Locate the cell with the specified text and output its (X, Y) center coordinate. 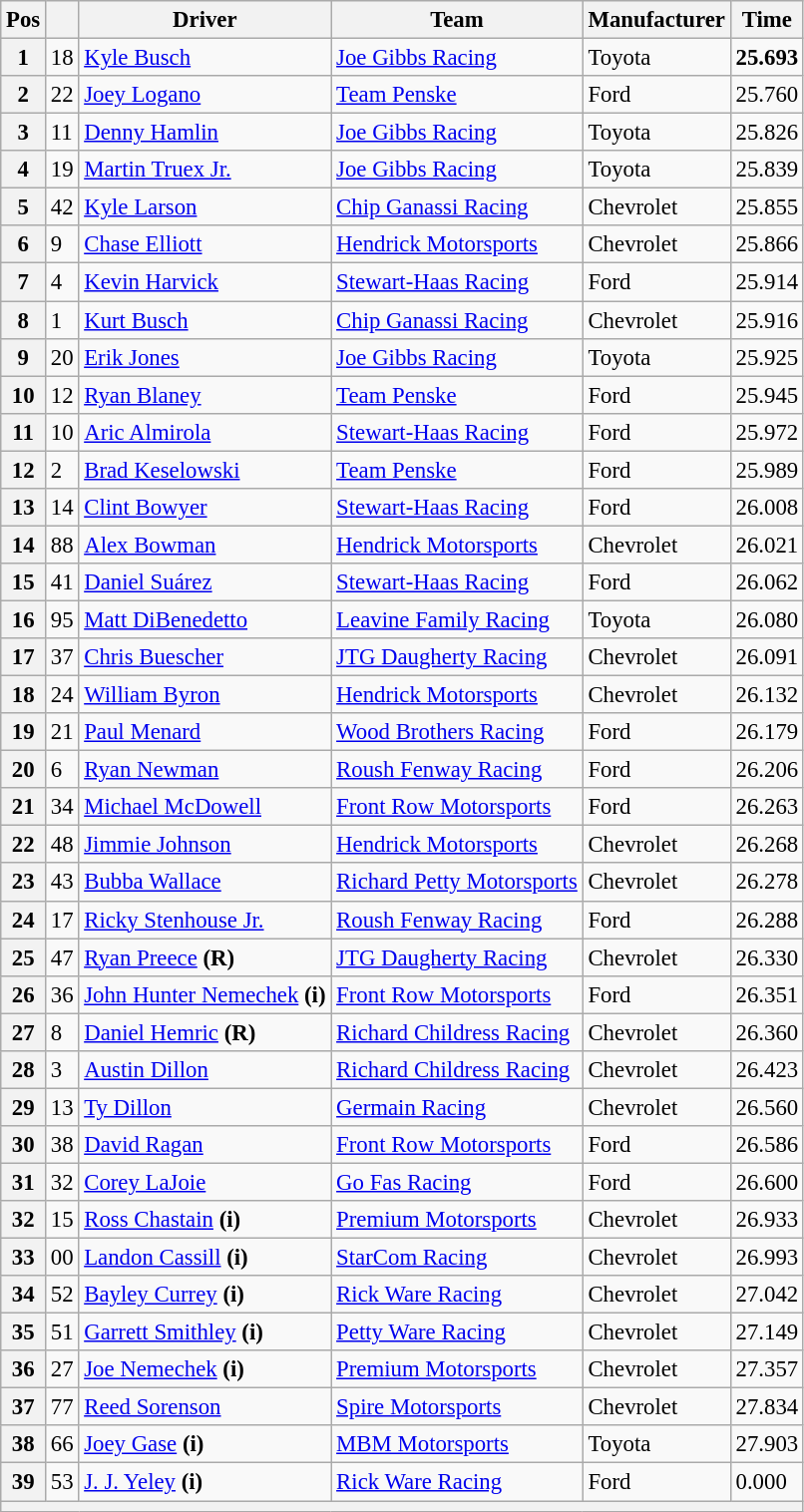
26.268 (766, 845)
Matt DiBenedetto (205, 619)
95 (62, 619)
26.206 (766, 770)
25 (24, 957)
Corey LaJoie (205, 1182)
Leavine Family Racing (457, 619)
33 (24, 1258)
51 (62, 1332)
77 (62, 1407)
25.972 (766, 432)
41 (62, 582)
26.288 (766, 920)
48 (62, 845)
MBM Motorsports (457, 1445)
26.132 (766, 695)
23 (24, 883)
42 (62, 207)
26.080 (766, 619)
Kyle Larson (205, 207)
Ryan Newman (205, 770)
53 (62, 1482)
Garrett Smithley (i) (205, 1332)
Martin Truex Jr. (205, 170)
27.149 (766, 1332)
Daniel Suárez (205, 582)
Bubba Wallace (205, 883)
26.360 (766, 1032)
Kyle Busch (205, 58)
26.933 (766, 1220)
Erik Jones (205, 357)
25.855 (766, 207)
0.000 (766, 1482)
Joe Nemechek (i) (205, 1369)
25.760 (766, 95)
26.586 (766, 1145)
John Hunter Nemechek (i) (205, 994)
Ryan Blaney (205, 395)
27.903 (766, 1445)
25.945 (766, 395)
Denny Hamlin (205, 133)
Ross Chastain (i) (205, 1220)
25.916 (766, 320)
35 (24, 1332)
Joey Gase (i) (205, 1445)
30 (24, 1145)
26.263 (766, 807)
Kurt Busch (205, 320)
26.351 (766, 994)
26.062 (766, 582)
26.993 (766, 1258)
27.834 (766, 1407)
27.042 (766, 1295)
Driver (205, 20)
26.179 (766, 732)
StarCom Racing (457, 1258)
25.989 (766, 470)
26.423 (766, 1070)
J. J. Yeley (i) (205, 1482)
Brad Keselowski (205, 470)
Reed Sorenson (205, 1407)
Austin Dillon (205, 1070)
31 (24, 1182)
Chase Elliott (205, 244)
39 (24, 1482)
Aric Almirola (205, 432)
Ty Dillon (205, 1107)
Germain Racing (457, 1107)
00 (62, 1258)
Landon Cassill (i) (205, 1258)
Joey Logano (205, 95)
William Byron (205, 695)
Paul Menard (205, 732)
Clint Bowyer (205, 508)
Spire Motorsports (457, 1407)
88 (62, 545)
Time (766, 20)
26.330 (766, 957)
28 (24, 1070)
29 (24, 1107)
26.091 (766, 657)
26.021 (766, 545)
Chris Buescher (205, 657)
47 (62, 957)
26.278 (766, 883)
25.826 (766, 133)
66 (62, 1445)
Bayley Currey (i) (205, 1295)
43 (62, 883)
16 (24, 619)
Jimmie Johnson (205, 845)
25.839 (766, 170)
26 (24, 994)
Ryan Preece (R) (205, 957)
26.560 (766, 1107)
Manufacturer (656, 20)
25.693 (766, 58)
Wood Brothers Racing (457, 732)
David Ragan (205, 1145)
26.008 (766, 508)
Petty Ware Racing (457, 1332)
Alex Bowman (205, 545)
Go Fas Racing (457, 1182)
52 (62, 1295)
25.866 (766, 244)
Pos (24, 20)
5 (24, 207)
25.914 (766, 282)
27.357 (766, 1369)
Richard Petty Motorsports (457, 883)
25.925 (766, 357)
26.600 (766, 1182)
Team (457, 20)
7 (24, 282)
Daniel Hemric (R) (205, 1032)
Kevin Harvick (205, 282)
Ricky Stenhouse Jr. (205, 920)
Michael McDowell (205, 807)
